Identify which cell holds the provided text, then report its [X, Y] central coordinate. 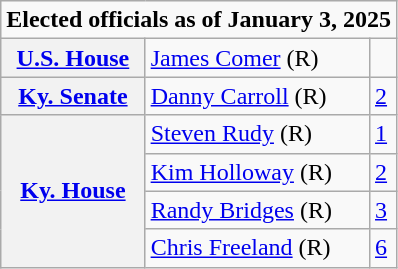
Randy Bridges (R) [257, 210]
Danny Carroll (R) [257, 96]
3 [384, 210]
U.S. House [73, 58]
Ky. House [73, 191]
Chris Freeland (R) [257, 248]
Kim Holloway (R) [257, 172]
1 [384, 134]
James Comer (R) [257, 58]
6 [384, 248]
Ky. Senate [73, 96]
Elected officials as of January 3, 2025 [199, 20]
Steven Rudy (R) [257, 134]
